Detect which cell encompasses the target text, then output its [X, Y] center coordinate. 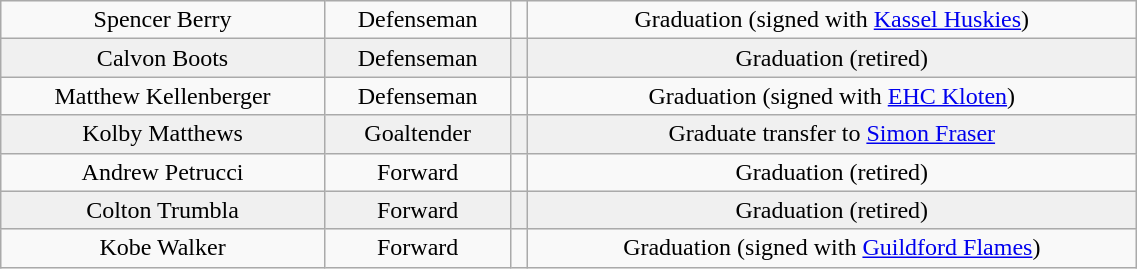
Graduate transfer to Simon Fraser [832, 134]
Goaltender [418, 134]
Graduation (signed with EHC Kloten) [832, 96]
Matthew Kellenberger [163, 96]
Graduation (signed with Kassel Huskies) [832, 20]
Kobe Walker [163, 248]
Kolby Matthews [163, 134]
Graduation (signed with Guildford Flames) [832, 248]
Spencer Berry [163, 20]
Andrew Petrucci [163, 172]
Colton Trumbla [163, 210]
Calvon Boots [163, 58]
